Identify which cell holds the provided text, then report its [x, y] central coordinate. 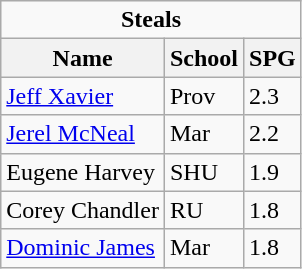
Corey Chandler [83, 210]
2.2 [273, 134]
2.3 [273, 96]
Jerel McNeal [83, 134]
Eugene Harvey [83, 172]
SPG [273, 58]
RU [204, 210]
Jeff Xavier [83, 96]
School [204, 58]
Dominic James [83, 248]
SHU [204, 172]
1.9 [273, 172]
Name [83, 58]
Steals [152, 20]
Prov [204, 96]
